Determine the [X, Y] coordinate at the center of the cell enclosing the given text.  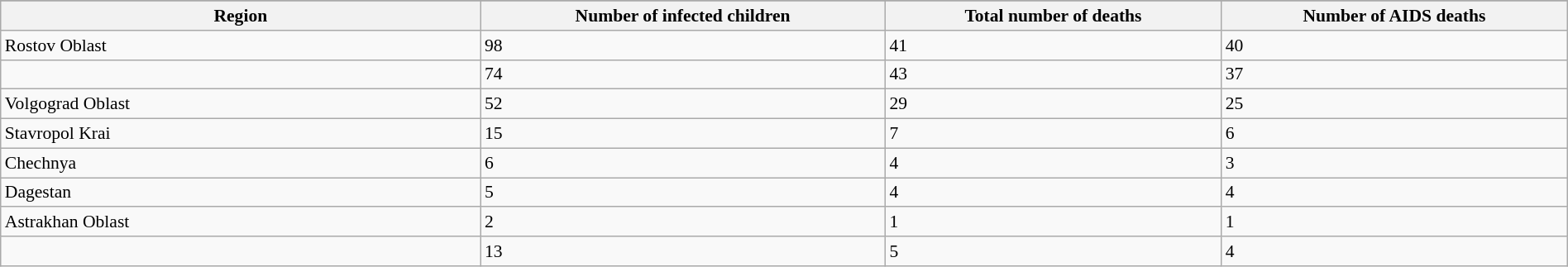
7 [1053, 134]
37 [1394, 74]
98 [683, 45]
29 [1053, 104]
43 [1053, 74]
15 [683, 134]
13 [683, 251]
Dagestan [241, 193]
3 [1394, 163]
41 [1053, 45]
40 [1394, 45]
Rostov Oblast [241, 45]
Astrakhan Oblast [241, 222]
2 [683, 222]
74 [683, 74]
Region [241, 16]
Stavropol Krai [241, 134]
25 [1394, 104]
Chechnya [241, 163]
Volgograd Oblast [241, 104]
Total number of deaths [1053, 16]
Number of AIDS deaths [1394, 16]
Number of infected children [683, 16]
52 [683, 104]
